Detect which cell encompasses the target text, then output its (X, Y) center coordinate. 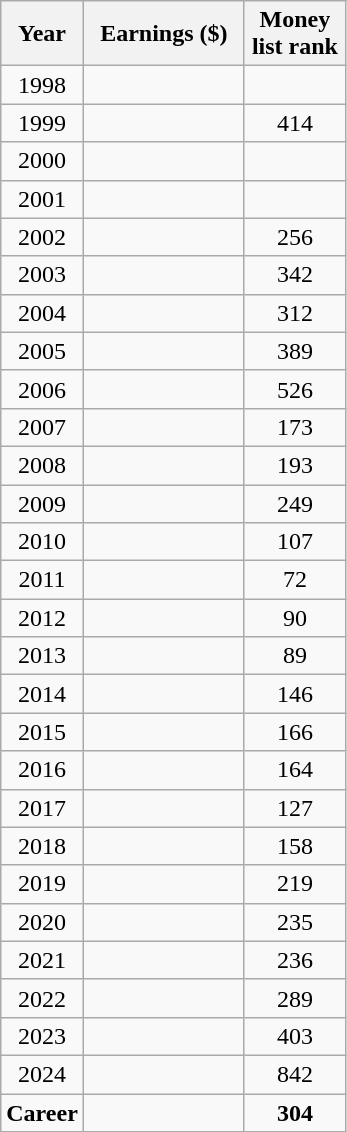
Career (42, 1113)
Earnings ($) (164, 34)
2006 (42, 389)
2022 (42, 998)
173 (294, 427)
342 (294, 275)
2004 (42, 313)
842 (294, 1074)
166 (294, 732)
107 (294, 542)
2019 (42, 884)
256 (294, 237)
304 (294, 1113)
127 (294, 808)
1999 (42, 123)
2020 (42, 922)
72 (294, 580)
146 (294, 694)
Money list rank (294, 34)
2014 (42, 694)
236 (294, 960)
2016 (42, 770)
2009 (42, 503)
414 (294, 123)
Year (42, 34)
2011 (42, 580)
2023 (42, 1036)
2001 (42, 199)
389 (294, 351)
2013 (42, 656)
164 (294, 770)
2000 (42, 161)
2007 (42, 427)
289 (294, 998)
526 (294, 389)
2017 (42, 808)
249 (294, 503)
2010 (42, 542)
89 (294, 656)
235 (294, 922)
2008 (42, 465)
2015 (42, 732)
2003 (42, 275)
193 (294, 465)
1998 (42, 85)
219 (294, 884)
2002 (42, 237)
312 (294, 313)
2024 (42, 1074)
2005 (42, 351)
403 (294, 1036)
158 (294, 846)
2021 (42, 960)
90 (294, 618)
2018 (42, 846)
2012 (42, 618)
